Output the (x, y) coordinate of the center of the cell containing the given text.  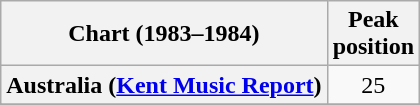
Australia (Kent Music Report) (164, 85)
Chart (1983–1984) (164, 34)
25 (373, 85)
Peakposition (373, 34)
